Provide the [X, Y] coordinate of the cell's center where the given text is located.  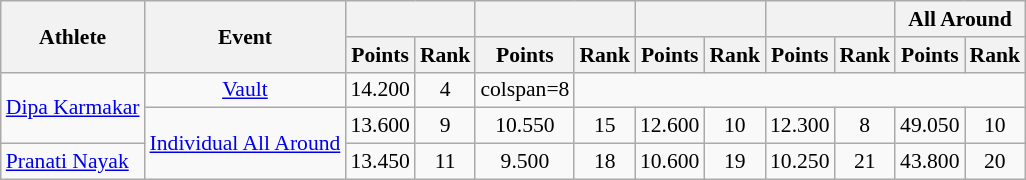
9 [446, 126]
Dipa Karmakar [73, 108]
12.300 [800, 126]
8 [864, 126]
4 [446, 90]
Event [246, 36]
10.600 [670, 162]
13.450 [380, 162]
19 [734, 162]
18 [604, 162]
20 [996, 162]
colspan=8 [524, 90]
12.600 [670, 126]
14.200 [380, 90]
43.800 [930, 162]
11 [446, 162]
13.600 [380, 126]
All Around [960, 19]
15 [604, 126]
21 [864, 162]
10.250 [800, 162]
Vault [246, 90]
10.550 [524, 126]
Pranati Nayak [73, 162]
49.050 [930, 126]
Individual All Around [246, 144]
Athlete [73, 36]
9.500 [524, 162]
